Scan for the cell matching the given text and deliver its [x, y] coordinate at center. 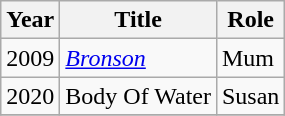
Title [138, 20]
2020 [30, 96]
Role [250, 20]
Mum [250, 58]
Bronson [138, 58]
Susan [250, 96]
2009 [30, 58]
Body Of Water [138, 96]
Year [30, 20]
